Locate the cell with the specified text and output its [X, Y] center coordinate. 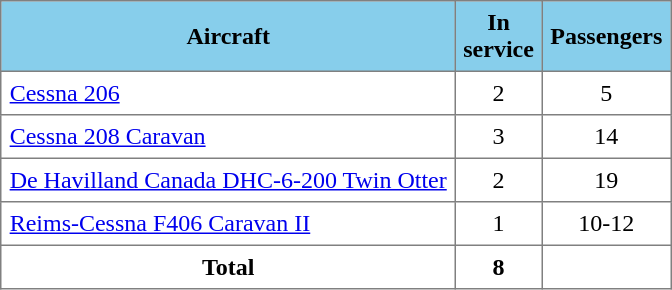
3 [498, 137]
Reims-Cessna F406 Caravan II [228, 224]
14 [606, 137]
Cessna 206 [228, 93]
19 [606, 180]
8 [498, 267]
In service [498, 36]
Total [228, 267]
Aircraft [228, 36]
10-12 [606, 224]
Passengers [606, 36]
Cessna 208 Caravan [228, 137]
1 [498, 224]
De Havilland Canada DHC-6-200 Twin Otter [228, 180]
5 [606, 93]
